Return the (X, Y) coordinate for the center point of the cell that contains the specified text.  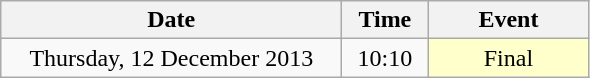
Final (508, 58)
Time (385, 20)
10:10 (385, 58)
Date (172, 20)
Thursday, 12 December 2013 (172, 58)
Event (508, 20)
